Pinpoint the cell where the given text exists, returning its [X, Y] midpoint coordinate. 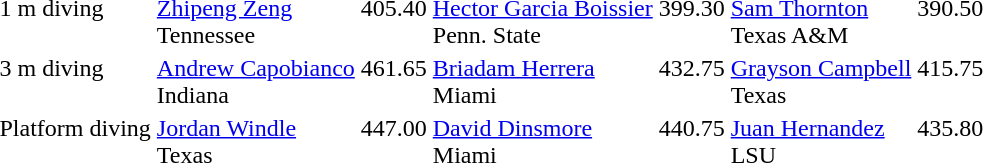
Briadam HerreraMiami [542, 82]
Andrew Capobianco Indiana [256, 82]
432.75 [692, 82]
461.65 [394, 82]
Grayson CampbellTexas [821, 82]
